Scan for the cell matching the given text and deliver its [X, Y] coordinate at center. 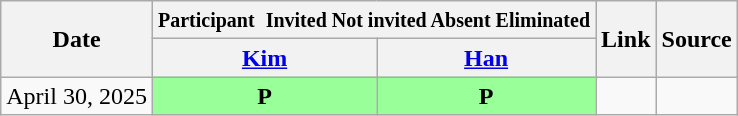
Han [486, 58]
Kim [264, 58]
Date [77, 39]
April 30, 2025 [77, 96]
Participant Invited Not invited Absent Eliminated [374, 20]
Source [696, 39]
Link [626, 39]
